Return [x, y] of the center of cell containing provided text 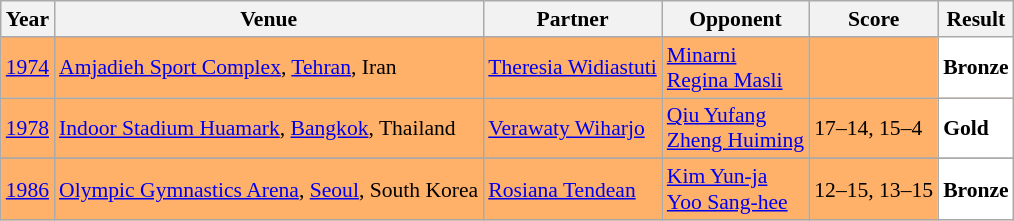
Partner [572, 19]
1974 [28, 68]
Verawaty Wiharjo [572, 128]
Result [976, 19]
Qiu Yufang Zheng Huiming [736, 128]
Theresia Widiastuti [572, 68]
Indoor Stadium Huamark, Bangkok, Thailand [268, 128]
12–15, 13–15 [874, 190]
Score [874, 19]
Minarni Regina Masli [736, 68]
Year [28, 19]
Venue [268, 19]
Olympic Gymnastics Arena, Seoul, South Korea [268, 190]
Kim Yun-ja Yoo Sang-hee [736, 190]
Gold [976, 128]
17–14, 15–4 [874, 128]
Rosiana Tendean [572, 190]
Amjadieh Sport Complex, Tehran, Iran [268, 68]
1986 [28, 190]
Opponent [736, 19]
1978 [28, 128]
